Output the (X, Y) coordinate of the center of the cell containing the given text.  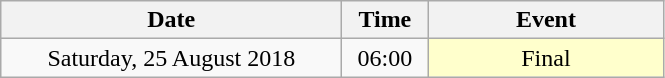
Saturday, 25 August 2018 (172, 58)
06:00 (385, 58)
Final (546, 58)
Time (385, 20)
Date (172, 20)
Event (546, 20)
